Return the (x, y) coordinate for the center point of the cell that contains the specified text.  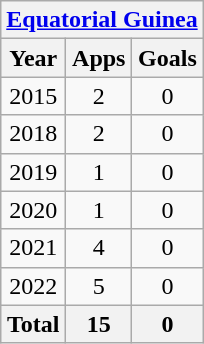
2018 (34, 134)
2019 (34, 172)
2015 (34, 96)
4 (99, 248)
Total (34, 324)
15 (99, 324)
2020 (34, 210)
Equatorial Guinea (102, 20)
Year (34, 58)
2022 (34, 286)
5 (99, 286)
2021 (34, 248)
Apps (99, 58)
Goals (168, 58)
